Search for the cell housing the specified text and yield its [x, y] center coordinate. 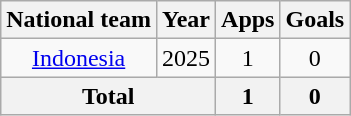
Goals [315, 20]
Apps [248, 20]
Total [108, 96]
Indonesia [79, 58]
2025 [186, 58]
National team [79, 20]
Year [186, 20]
